Return (x, y) of the center of cell containing provided text 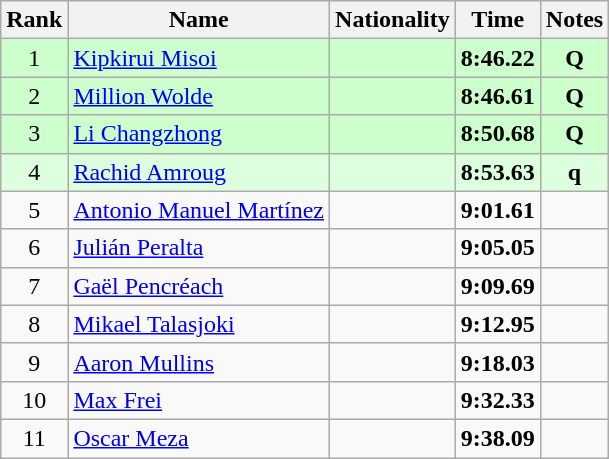
Rachid Amroug (199, 172)
q (574, 172)
Julián Peralta (199, 248)
1 (34, 58)
4 (34, 172)
7 (34, 286)
9:32.33 (498, 400)
Rank (34, 20)
3 (34, 134)
9:05.05 (498, 248)
9 (34, 362)
Gaël Pencréach (199, 286)
Name (199, 20)
9:18.03 (498, 362)
9:12.95 (498, 324)
Aaron Mullins (199, 362)
8:46.22 (498, 58)
5 (34, 210)
Kipkirui Misoi (199, 58)
10 (34, 400)
Time (498, 20)
9:09.69 (498, 286)
6 (34, 248)
8:50.68 (498, 134)
9:01.61 (498, 210)
Nationality (393, 20)
8:46.61 (498, 96)
Notes (574, 20)
9:38.09 (498, 438)
Max Frei (199, 400)
Li Changzhong (199, 134)
Million Wolde (199, 96)
Antonio Manuel Martínez (199, 210)
11 (34, 438)
8:53.63 (498, 172)
Mikael Talasjoki (199, 324)
8 (34, 324)
2 (34, 96)
Oscar Meza (199, 438)
